Search for the cell housing the specified text and yield its (x, y) center coordinate. 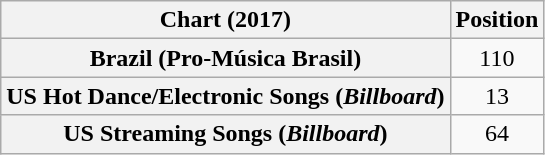
Position (497, 20)
Brazil (Pro-Música Brasil) (226, 58)
13 (497, 96)
110 (497, 58)
US Hot Dance/Electronic Songs (Billboard) (226, 96)
64 (497, 134)
Chart (2017) (226, 20)
US Streaming Songs (Billboard) (226, 134)
